Find where the given text appears and provide that cell's center as [X, Y] coordinate. 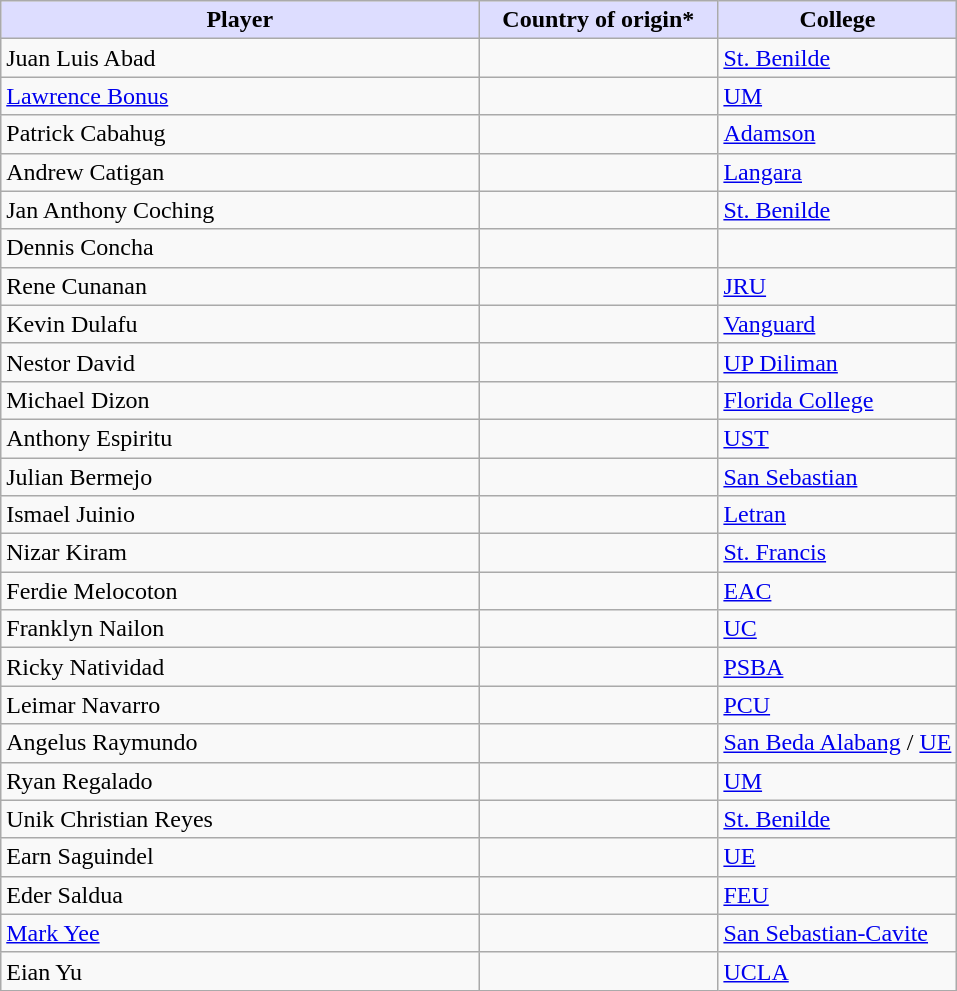
Nestor David [240, 362]
PCU [838, 705]
UST [838, 438]
San Beda Alabang / UE [838, 743]
Andrew Catigan [240, 172]
Ryan Regalado [240, 781]
Letran [838, 515]
Michael Dizon [240, 400]
FEU [838, 895]
EAC [838, 591]
Lawrence Bonus [240, 96]
UC [838, 629]
Dennis Concha [240, 248]
Ferdie Melocoton [240, 591]
Earn Saguindel [240, 857]
Adamson [838, 134]
College [838, 20]
San Sebastian-Cavite [838, 933]
Juan Luis Abad [240, 58]
Vanguard [838, 324]
Julian Bermejo [240, 477]
JRU [838, 286]
Player [240, 20]
UE [838, 857]
Kevin Dulafu [240, 324]
Patrick Cabahug [240, 134]
Rene Cunanan [240, 286]
Jan Anthony Coching [240, 210]
Franklyn Nailon [240, 629]
Eder Saldua [240, 895]
San Sebastian [838, 477]
Anthony Espiritu [240, 438]
Unik Christian Reyes [240, 819]
Langara [838, 172]
Mark Yee [240, 933]
Ismael Juinio [240, 515]
Leimar Navarro [240, 705]
Nizar Kiram [240, 553]
Angelus Raymundo [240, 743]
UP Diliman [838, 362]
Eian Yu [240, 971]
UCLA [838, 971]
St. Francis [838, 553]
Florida College [838, 400]
Ricky Natividad [240, 667]
PSBA [838, 667]
Country of origin* [598, 20]
